For the text-containing cell, return its midpoint in [x, y] coordinate format. 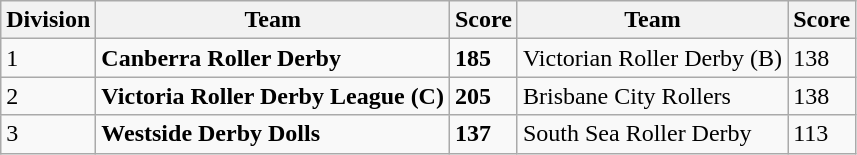
3 [48, 134]
185 [483, 58]
Victorian Roller Derby (B) [652, 58]
Brisbane City Rollers [652, 96]
South Sea Roller Derby [652, 134]
Canberra Roller Derby [273, 58]
2 [48, 96]
137 [483, 134]
113 [822, 134]
Victoria Roller Derby League (C) [273, 96]
1 [48, 58]
Westside Derby Dolls [273, 134]
Division [48, 20]
205 [483, 96]
